Determine the (x, y) coordinate at the center of the cell enclosing the given text.  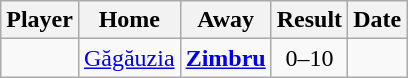
Home (129, 20)
Găgăuzia (129, 58)
Away (226, 20)
Player (40, 20)
0–10 (309, 58)
Date (378, 20)
Result (309, 20)
Zimbru (226, 58)
